Determine the (x, y) coordinate at the center of the cell enclosing the given text.  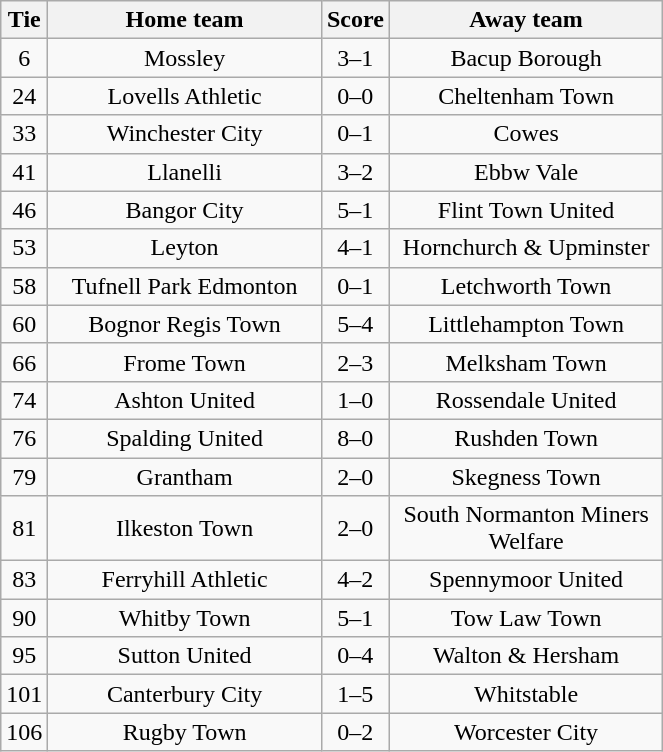
Hornchurch & Upminster (526, 248)
Score (355, 20)
Tie (24, 20)
Worcester City (526, 732)
Grantham (185, 477)
1–0 (355, 400)
Melksham Town (526, 362)
Canterbury City (185, 694)
0–2 (355, 732)
Llanelli (185, 172)
Cheltenham Town (526, 96)
Whitby Town (185, 618)
Tow Law Town (526, 618)
Cowes (526, 134)
0–4 (355, 656)
Mossley (185, 58)
Rossendale United (526, 400)
1–5 (355, 694)
Away team (526, 20)
Ebbw Vale (526, 172)
Frome Town (185, 362)
66 (24, 362)
Home team (185, 20)
95 (24, 656)
Tufnell Park Edmonton (185, 286)
South Normanton Miners Welfare (526, 528)
79 (24, 477)
76 (24, 438)
Skegness Town (526, 477)
Ilkeston Town (185, 528)
Letchworth Town (526, 286)
Bacup Borough (526, 58)
6 (24, 58)
4–2 (355, 580)
90 (24, 618)
Whitstable (526, 694)
74 (24, 400)
Winchester City (185, 134)
Lovells Athletic (185, 96)
Bognor Regis Town (185, 324)
Flint Town United (526, 210)
Littlehampton Town (526, 324)
41 (24, 172)
60 (24, 324)
106 (24, 732)
Bangor City (185, 210)
101 (24, 694)
Leyton (185, 248)
3–2 (355, 172)
83 (24, 580)
3–1 (355, 58)
0–0 (355, 96)
Ashton United (185, 400)
2–3 (355, 362)
24 (24, 96)
46 (24, 210)
Rugby Town (185, 732)
Spennymoor United (526, 580)
Spalding United (185, 438)
33 (24, 134)
58 (24, 286)
8–0 (355, 438)
81 (24, 528)
Rushden Town (526, 438)
4–1 (355, 248)
53 (24, 248)
Sutton United (185, 656)
Walton & Hersham (526, 656)
5–4 (355, 324)
Ferryhill Athletic (185, 580)
